Capture the cell that displays the provided text and extract its (X, Y) central coordinate. 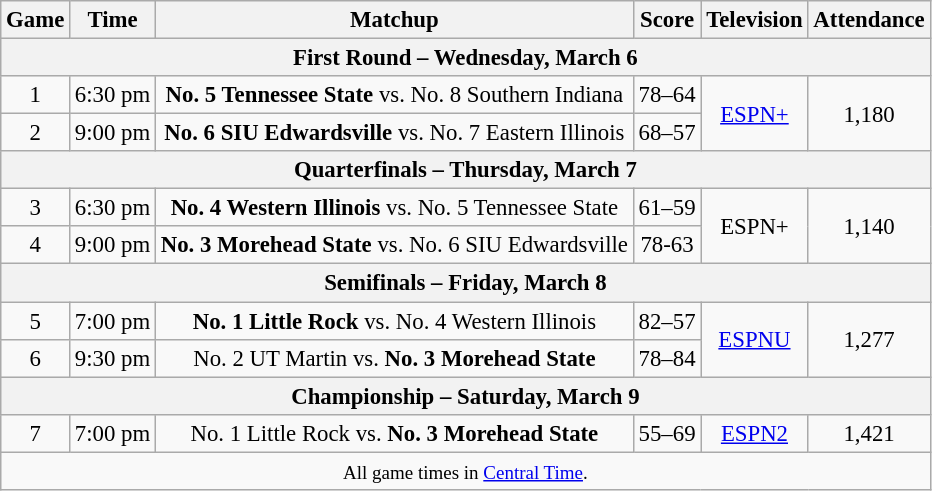
No. 5 Tennessee State vs. No. 8 Southern Indiana (394, 95)
4 (36, 245)
Score (667, 20)
No. 4 Western Illinois vs. No. 5 Tennessee State (394, 208)
No. 1 Little Rock vs. No. 3 Morehead State (394, 433)
55–69 (667, 433)
1 (36, 95)
Time (113, 20)
1,140 (869, 226)
9:30 pm (113, 358)
Attendance (869, 20)
Quarterfinals – Thursday, March 7 (466, 170)
7 (36, 433)
No. 3 Morehead State vs. No. 6 SIU Edwardsville (394, 245)
68–57 (667, 133)
78–84 (667, 358)
ESPN2 (754, 433)
No. 1 Little Rock vs. No. 4 Western Illinois (394, 321)
Game (36, 20)
82–57 (667, 321)
5 (36, 321)
No. 2 UT Martin vs. No. 3 Morehead State (394, 358)
Television (754, 20)
1,421 (869, 433)
First Round – Wednesday, March 6 (466, 58)
Semifinals – Friday, March 8 (466, 283)
3 (36, 208)
Matchup (394, 20)
78-63 (667, 245)
No. 6 SIU Edwardsville vs. No. 7 Eastern Illinois (394, 133)
All game times in Central Time. (466, 471)
1,277 (869, 340)
78–64 (667, 95)
1,180 (869, 114)
2 (36, 133)
6 (36, 358)
ESPNU (754, 340)
Championship – Saturday, March 9 (466, 396)
61–59 (667, 208)
